Detect which cell encompasses the target text, then output its [x, y] center coordinate. 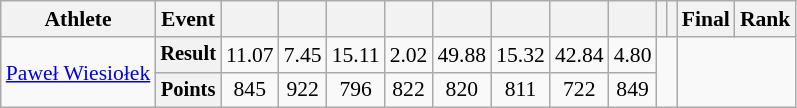
845 [250, 90]
2.02 [409, 55]
849 [633, 90]
Final [706, 19]
15.11 [356, 55]
Result [188, 55]
922 [303, 90]
811 [520, 90]
42.84 [580, 55]
722 [580, 90]
Points [188, 90]
796 [356, 90]
49.88 [462, 55]
4.80 [633, 55]
820 [462, 90]
11.07 [250, 55]
7.45 [303, 55]
Rank [766, 19]
15.32 [520, 55]
Paweł Wiesiołek [78, 72]
Event [188, 19]
Athlete [78, 19]
822 [409, 90]
